Provide the [x, y] coordinate of the cell's center where the given text is located.  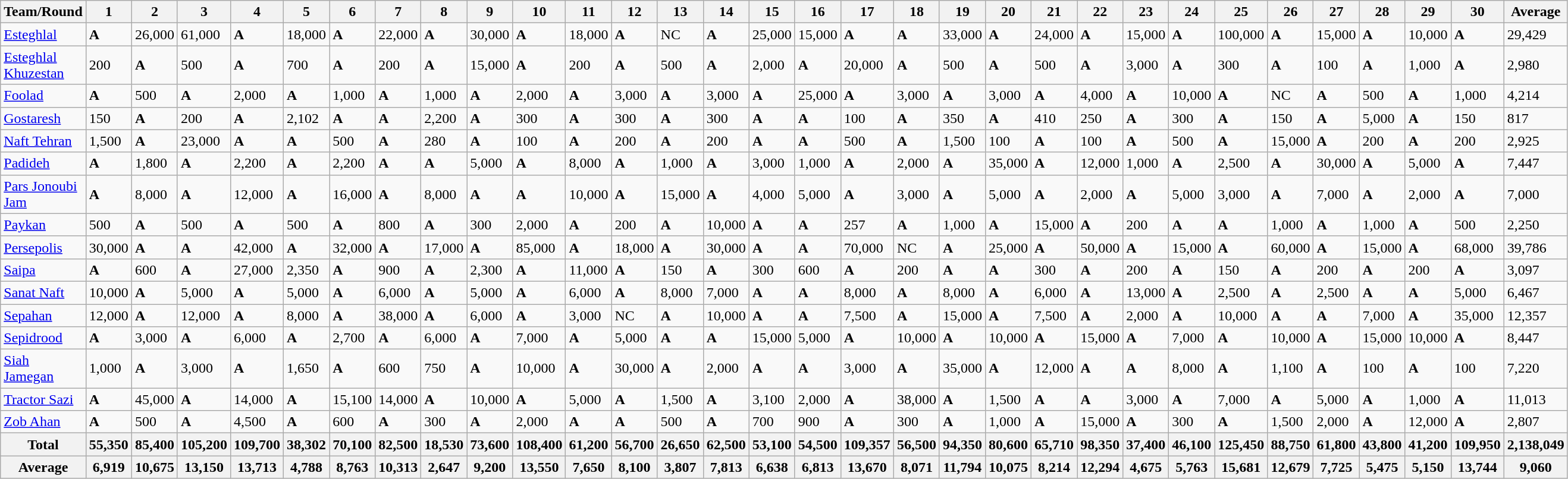
18,530 [444, 445]
61,800 [1336, 445]
38,302 [307, 445]
16,000 [352, 194]
Sanat Naft [43, 292]
817 [1536, 118]
250 [1100, 118]
11,794 [962, 467]
1,800 [155, 163]
85,400 [155, 445]
105,200 [203, 445]
4 [257, 12]
100,000 [1241, 34]
257 [867, 225]
Pars Jonoubi Jam [43, 194]
Esteghlal [43, 34]
12,679 [1291, 467]
Sepidrood [43, 338]
Foolad [43, 96]
27 [1336, 12]
14 [726, 12]
4,788 [307, 467]
26,650 [680, 445]
6,638 [772, 467]
21 [1054, 12]
10 [539, 12]
108,400 [539, 445]
29 [1428, 12]
13,000 [1146, 292]
410 [1054, 118]
125,450 [1241, 445]
15 [772, 12]
61,000 [203, 34]
2,250 [1536, 225]
56,700 [634, 445]
80,600 [1008, 445]
7,220 [1536, 368]
11,000 [589, 270]
29,429 [1536, 34]
Tractor Sazi [43, 399]
30 [1478, 12]
45,000 [155, 399]
23,000 [203, 141]
750 [444, 368]
800 [399, 225]
61,200 [589, 445]
7,725 [1336, 467]
Paykan [43, 225]
26 [1291, 12]
10,075 [1008, 467]
37,400 [1146, 445]
6,919 [108, 467]
53,100 [772, 445]
Naft Tehran [43, 141]
Sepahan [43, 316]
2,350 [307, 270]
27,000 [257, 270]
68,000 [1478, 247]
2,102 [307, 118]
8,763 [352, 467]
46,100 [1192, 445]
8,071 [916, 467]
55,350 [108, 445]
70,100 [352, 445]
85,000 [539, 247]
13,744 [1478, 467]
Team/Round [43, 12]
22,000 [399, 34]
70,000 [867, 247]
3,097 [1536, 270]
24 [1192, 12]
7,447 [1536, 163]
Gostaresh [43, 118]
10,675 [155, 467]
25 [1241, 12]
2,300 [490, 270]
7 [399, 12]
22 [1100, 12]
4,214 [1536, 96]
6 [352, 12]
98,350 [1100, 445]
11,013 [1536, 399]
16 [817, 12]
1,650 [307, 368]
11 [589, 12]
50,000 [1100, 247]
4,675 [1146, 467]
3,807 [680, 467]
2,138,049 [1536, 445]
28 [1382, 12]
13,550 [539, 467]
39,786 [1536, 247]
42,000 [257, 247]
5 [307, 12]
Padideh [43, 163]
13,670 [867, 467]
20,000 [867, 65]
8 [444, 12]
19 [962, 12]
12,294 [1100, 467]
9 [490, 12]
43,800 [1382, 445]
2 [155, 12]
33,000 [962, 34]
73,600 [490, 445]
2,647 [444, 467]
54,500 [817, 445]
13,713 [257, 467]
94,350 [962, 445]
109,950 [1478, 445]
280 [444, 141]
4,500 [257, 422]
10,313 [399, 467]
Persepolis [43, 247]
20 [1008, 12]
56,500 [916, 445]
5,150 [1428, 467]
3,100 [772, 399]
7,650 [589, 467]
Saipa [43, 270]
13,150 [203, 467]
1 [108, 12]
17,000 [444, 247]
6,813 [817, 467]
60,000 [1291, 247]
23 [1146, 12]
2,980 [1536, 65]
65,710 [1054, 445]
24,000 [1054, 34]
6,467 [1536, 292]
12 [634, 12]
26,000 [155, 34]
62,500 [726, 445]
2,700 [352, 338]
350 [962, 118]
Esteghlal Khuzestan [43, 65]
Siah Jamegan [43, 368]
3 [203, 12]
2,807 [1536, 422]
15,100 [352, 399]
9,060 [1536, 467]
109,700 [257, 445]
Zob Ahan [43, 422]
8,100 [634, 467]
1,100 [1291, 368]
7,813 [726, 467]
109,357 [867, 445]
32,000 [352, 247]
9,200 [490, 467]
5,475 [1382, 467]
82,500 [399, 445]
13 [680, 12]
8,214 [1054, 467]
5,763 [1192, 467]
8,447 [1536, 338]
18 [916, 12]
12,357 [1536, 316]
88,750 [1291, 445]
2,925 [1536, 141]
15,681 [1241, 467]
17 [867, 12]
Total [43, 445]
41,200 [1428, 445]
